Locate the cell with the specified text and output its (x, y) center coordinate. 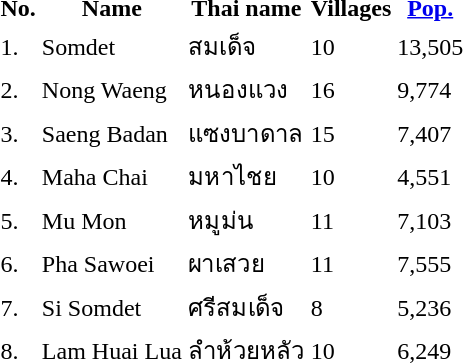
หมูม่น (246, 220)
ผาเสวย (246, 264)
ศรีสมเด็จ (246, 307)
มหาไชย (246, 176)
แซงบาดาล (246, 133)
Saeng Badan (112, 133)
8 (350, 307)
Pha Sawoei (112, 264)
สมเด็จ (246, 46)
หนองแวง (246, 90)
16 (350, 90)
Mu Mon (112, 220)
Somdet (112, 46)
Maha Chai (112, 176)
Nong Waeng (112, 90)
15 (350, 133)
Si Somdet (112, 307)
